Provide the [X, Y] coordinate of the cell's center where the given text is located.  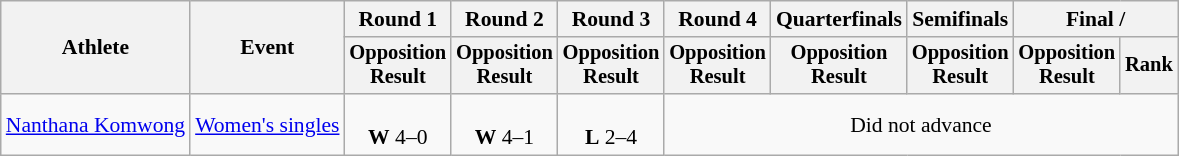
Final / [1096, 19]
Event [267, 48]
Semifinals [960, 19]
Athlete [96, 48]
W 4–0 [398, 124]
Round 2 [504, 19]
Round 1 [398, 19]
W 4–1 [504, 124]
Round 3 [612, 19]
L 2–4 [612, 124]
Round 4 [718, 19]
Rank [1149, 66]
Did not advance [920, 124]
Nanthana Komwong [96, 124]
Quarterfinals [839, 19]
Women's singles [267, 124]
